Scan for the cell matching the given text and deliver its [X, Y] coordinate at center. 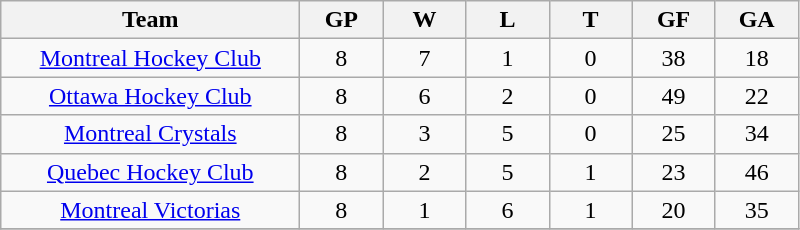
Quebec Hockey Club [150, 172]
46 [756, 172]
49 [674, 96]
Montreal Crystals [150, 134]
35 [756, 210]
20 [674, 210]
L [508, 20]
T [590, 20]
GA [756, 20]
34 [756, 134]
25 [674, 134]
18 [756, 58]
Team [150, 20]
GF [674, 20]
GP [342, 20]
22 [756, 96]
Montreal Victorias [150, 210]
Ottawa Hockey Club [150, 96]
7 [424, 58]
Montreal Hockey Club [150, 58]
W [424, 20]
38 [674, 58]
3 [424, 134]
23 [674, 172]
